Locate the cell with the specified text and output its (x, y) center coordinate. 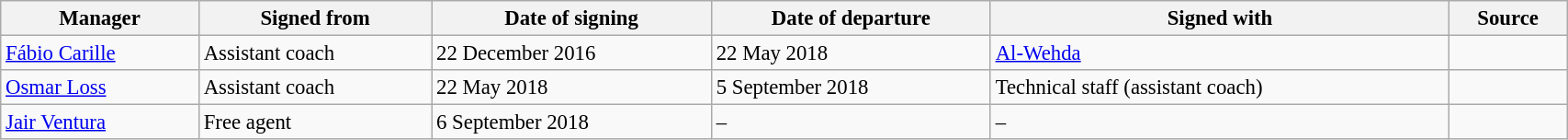
Al-Wehda (1220, 53)
Date of departure (851, 18)
Osmar Loss (100, 87)
Free agent (314, 122)
Signed with (1220, 18)
Date of signing (571, 18)
5 September 2018 (851, 87)
Signed from (314, 18)
Manager (100, 18)
22 December 2016 (571, 53)
Jair Ventura (100, 122)
Technical staff (assistant coach) (1220, 87)
Source (1508, 18)
Fábio Carille (100, 53)
6 September 2018 (571, 122)
